Return (x, y) of the center of cell containing provided text 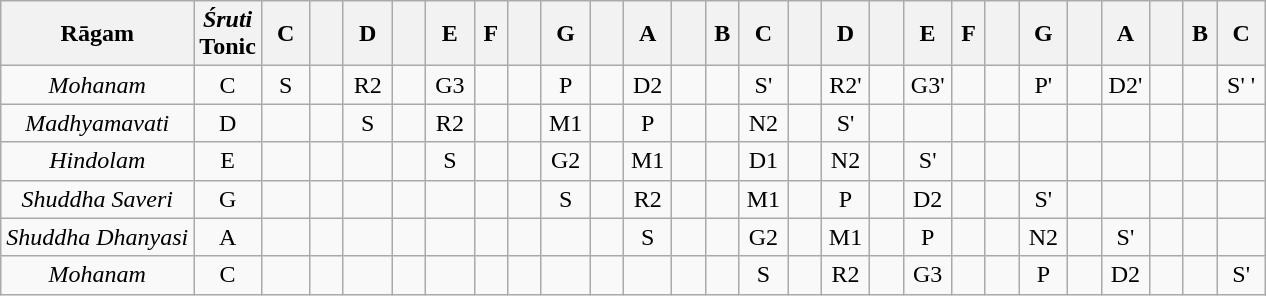
Shuddha Saveri (98, 199)
G3' (928, 85)
R2' (846, 85)
D1 (764, 161)
S' ' (1242, 85)
P' (1044, 85)
Hindolam (98, 161)
ŚrutiTonic (228, 34)
Madhyamavati (98, 123)
Rāgam (98, 34)
D2' (1126, 85)
Shuddha Dhanyasi (98, 237)
